Provide the [X, Y] coordinate of the cell's center where the given text is located.  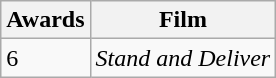
Awards [46, 20]
6 [46, 58]
Film [183, 20]
Stand and Deliver [183, 58]
